For the text-containing cell, return its midpoint in (X, Y) coordinate format. 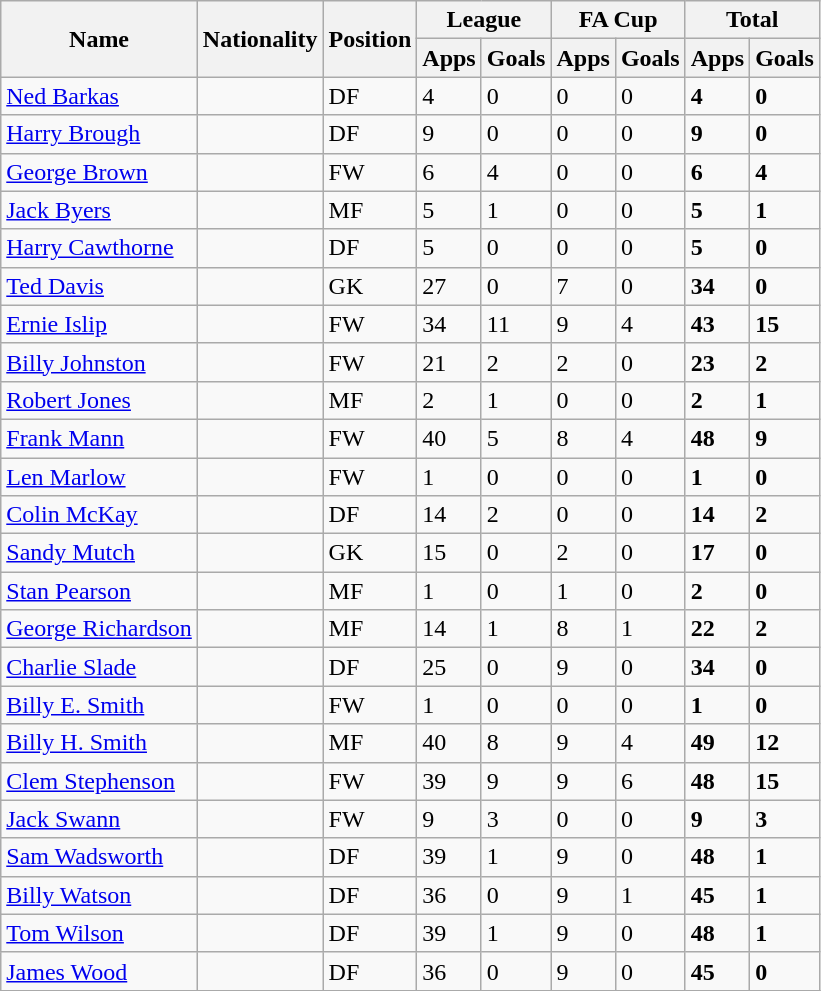
Total (752, 20)
Billy E. Smith (100, 705)
27 (449, 286)
23 (717, 362)
12 (785, 743)
James Wood (100, 971)
25 (449, 667)
Billy Watson (100, 895)
Name (100, 39)
Colin McKay (100, 515)
Robert Jones (100, 400)
7 (583, 286)
Jack Swann (100, 819)
22 (717, 629)
43 (717, 324)
Stan Pearson (100, 591)
Ned Barkas (100, 96)
21 (449, 362)
Len Marlow (100, 477)
Tom Wilson (100, 933)
Billy Johnston (100, 362)
Harry Brough (100, 134)
Frank Mann (100, 438)
George Brown (100, 172)
Ernie Islip (100, 324)
Ted Davis (100, 286)
FA Cup (618, 20)
11 (516, 324)
17 (717, 553)
Sam Wadsworth (100, 857)
Clem Stephenson (100, 781)
George Richardson (100, 629)
Nationality (260, 39)
Position (370, 39)
Charlie Slade (100, 667)
League (484, 20)
Harry Cawthorne (100, 248)
49 (717, 743)
Billy H. Smith (100, 743)
Sandy Mutch (100, 553)
Jack Byers (100, 210)
